Pinpoint the cell where the given text exists, returning its (x, y) midpoint coordinate. 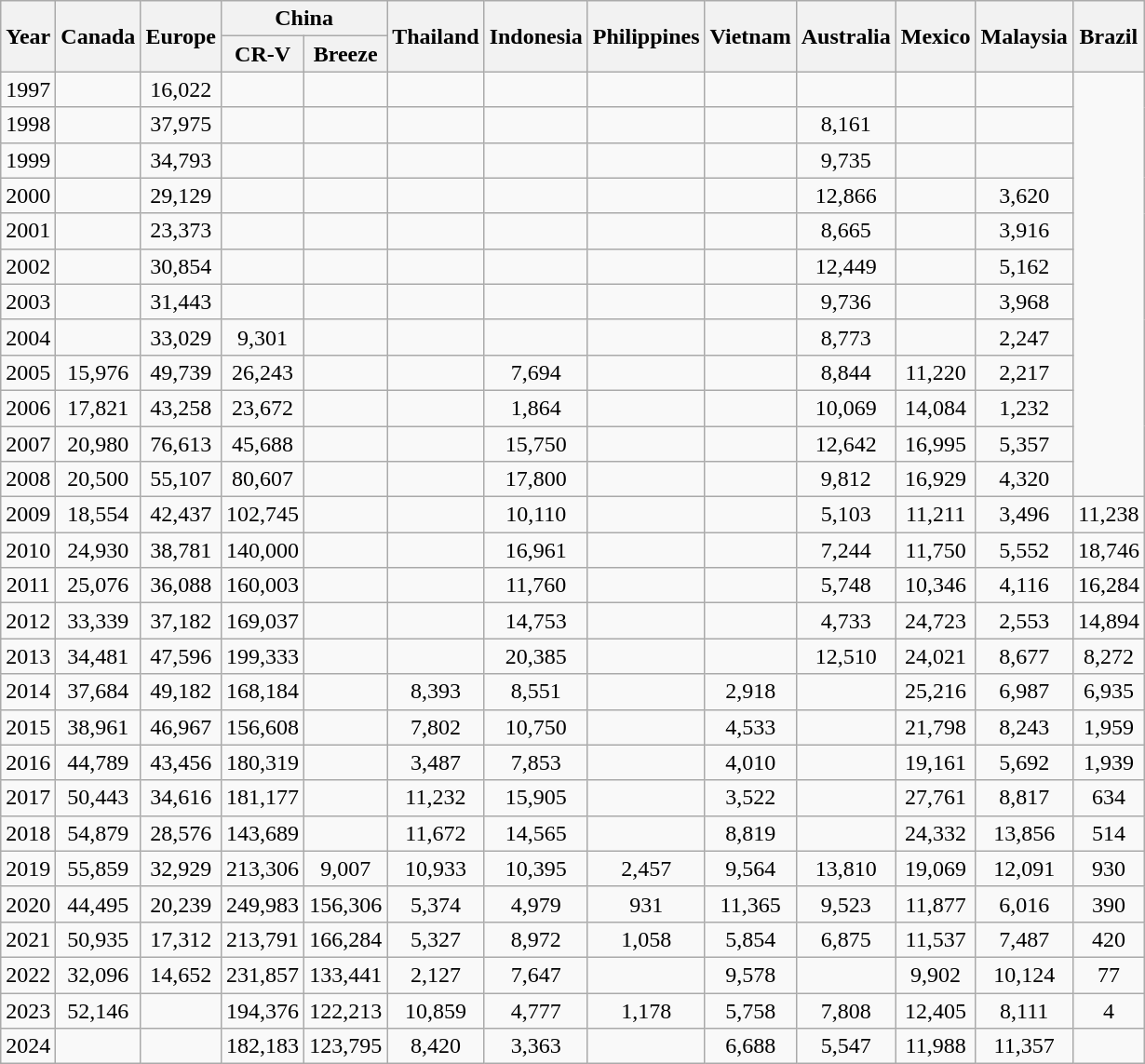
11,357 (1024, 1046)
76,613 (181, 444)
5,692 (1024, 762)
9,578 (750, 975)
9,902 (936, 975)
8,844 (845, 372)
156,608 (263, 727)
6,875 (845, 939)
Canada (99, 36)
931 (646, 904)
52,146 (99, 1010)
37,182 (181, 621)
34,481 (99, 656)
46,967 (181, 727)
2022 (28, 975)
8,819 (750, 833)
8,393 (436, 692)
24,723 (936, 621)
2,247 (1024, 337)
38,781 (181, 550)
2,918 (750, 692)
182,183 (263, 1046)
11,760 (536, 586)
16,961 (536, 550)
3,620 (1024, 195)
44,789 (99, 762)
6,016 (1024, 904)
7,244 (845, 550)
11,750 (936, 550)
14,084 (936, 408)
3,496 (1024, 515)
7,487 (1024, 939)
2000 (28, 195)
28,576 (181, 833)
3,363 (536, 1046)
390 (1108, 904)
11,220 (936, 372)
5,327 (436, 939)
17,312 (181, 939)
5,162 (1024, 266)
45,688 (263, 444)
Breeze (346, 54)
8,551 (536, 692)
9,523 (845, 904)
3,522 (750, 798)
12,091 (1024, 869)
19,161 (936, 762)
169,037 (263, 621)
50,443 (99, 798)
8,677 (1024, 656)
5,103 (845, 515)
2001 (28, 231)
24,332 (936, 833)
10,124 (1024, 975)
32,929 (181, 869)
2011 (28, 586)
14,894 (1108, 621)
2014 (28, 692)
8,272 (1108, 656)
13,856 (1024, 833)
16,929 (936, 479)
17,821 (99, 408)
2015 (28, 727)
China (304, 19)
2023 (28, 1010)
Indonesia (536, 36)
23,373 (181, 231)
14,753 (536, 621)
1998 (28, 125)
14,652 (181, 975)
Brazil (1108, 36)
2004 (28, 337)
1,939 (1108, 762)
4,320 (1024, 479)
30,854 (181, 266)
49,182 (181, 692)
34,616 (181, 798)
20,239 (181, 904)
514 (1108, 833)
19,069 (936, 869)
2012 (28, 621)
7,647 (536, 975)
143,689 (263, 833)
7,808 (845, 1010)
420 (1108, 939)
11,537 (936, 939)
1997 (28, 89)
2,457 (646, 869)
4 (1108, 1010)
9,812 (845, 479)
18,746 (1108, 550)
2010 (28, 550)
11,672 (436, 833)
Philippines (646, 36)
43,456 (181, 762)
Europe (181, 36)
213,791 (263, 939)
CR-V (263, 54)
8,972 (536, 939)
13,810 (845, 869)
8,420 (436, 1046)
12,449 (845, 266)
2020 (28, 904)
11,238 (1108, 515)
8,817 (1024, 798)
Mexico (936, 36)
9,301 (263, 337)
80,607 (263, 479)
Thailand (436, 36)
7,802 (436, 727)
11,988 (936, 1046)
12,510 (845, 656)
20,980 (99, 444)
55,107 (181, 479)
2005 (28, 372)
11,877 (936, 904)
2007 (28, 444)
181,177 (263, 798)
24,021 (936, 656)
Australia (845, 36)
9,007 (346, 869)
55,859 (99, 869)
2,553 (1024, 621)
5,374 (436, 904)
10,933 (436, 869)
180,319 (263, 762)
249,983 (263, 904)
213,306 (263, 869)
16,284 (1108, 586)
20,500 (99, 479)
50,935 (99, 939)
10,069 (845, 408)
2002 (28, 266)
29,129 (181, 195)
12,866 (845, 195)
11,365 (750, 904)
33,339 (99, 621)
18,554 (99, 515)
2,217 (1024, 372)
3,487 (436, 762)
6,688 (750, 1046)
44,495 (99, 904)
42,437 (181, 515)
930 (1108, 869)
34,793 (181, 160)
49,739 (181, 372)
38,961 (99, 727)
199,333 (263, 656)
1,959 (1108, 727)
16,022 (181, 89)
6,987 (1024, 692)
5,552 (1024, 550)
2003 (28, 302)
4,010 (750, 762)
3,916 (1024, 231)
5,748 (845, 586)
37,975 (181, 125)
166,284 (346, 939)
17,800 (536, 479)
21,798 (936, 727)
12,642 (845, 444)
2017 (28, 798)
32,096 (99, 975)
Malaysia (1024, 36)
2019 (28, 869)
8,665 (845, 231)
Vietnam (750, 36)
10,859 (436, 1010)
20,385 (536, 656)
12,405 (936, 1010)
4,533 (750, 727)
7,694 (536, 372)
9,736 (845, 302)
11,232 (436, 798)
26,243 (263, 372)
133,441 (346, 975)
5,854 (750, 939)
10,395 (536, 869)
3,968 (1024, 302)
6,935 (1108, 692)
9,564 (750, 869)
9,735 (845, 160)
2,127 (436, 975)
102,745 (263, 515)
10,346 (936, 586)
15,976 (99, 372)
2018 (28, 833)
8,111 (1024, 1010)
1999 (28, 160)
2013 (28, 656)
160,003 (263, 586)
Year (28, 36)
54,879 (99, 833)
2021 (28, 939)
634 (1108, 798)
37,684 (99, 692)
47,596 (181, 656)
8,773 (845, 337)
33,029 (181, 337)
168,184 (263, 692)
231,857 (263, 975)
2006 (28, 408)
123,795 (346, 1046)
1,864 (536, 408)
4,116 (1024, 586)
43,258 (181, 408)
2024 (28, 1046)
2016 (28, 762)
11,211 (936, 515)
4,777 (536, 1010)
15,750 (536, 444)
14,565 (536, 833)
36,088 (181, 586)
1,178 (646, 1010)
10,750 (536, 727)
25,216 (936, 692)
5,758 (750, 1010)
1,058 (646, 939)
10,110 (536, 515)
2008 (28, 479)
4,979 (536, 904)
7,853 (536, 762)
24,930 (99, 550)
5,547 (845, 1046)
8,243 (1024, 727)
77 (1108, 975)
8,161 (845, 125)
2009 (28, 515)
16,995 (936, 444)
1,232 (1024, 408)
156,306 (346, 904)
31,443 (181, 302)
122,213 (346, 1010)
194,376 (263, 1010)
5,357 (1024, 444)
140,000 (263, 550)
25,076 (99, 586)
4,733 (845, 621)
15,905 (536, 798)
23,672 (263, 408)
27,761 (936, 798)
